Pinpoint the cell where the given text exists, returning its [X, Y] midpoint coordinate. 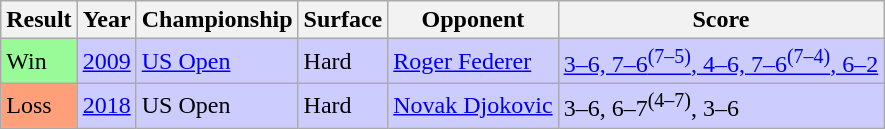
Opponent [473, 20]
2018 [106, 106]
Score [721, 20]
2009 [106, 62]
Loss [39, 106]
Roger Federer [473, 62]
3–6, 7–6(7–5), 4–6, 7–6(7–4), 6–2 [721, 62]
Year [106, 20]
Championship [217, 20]
Novak Djokovic [473, 106]
3–6, 6–7(4–7), 3–6 [721, 106]
Result [39, 20]
Surface [343, 20]
Win [39, 62]
